Search for the cell housing the specified text and yield its (x, y) center coordinate. 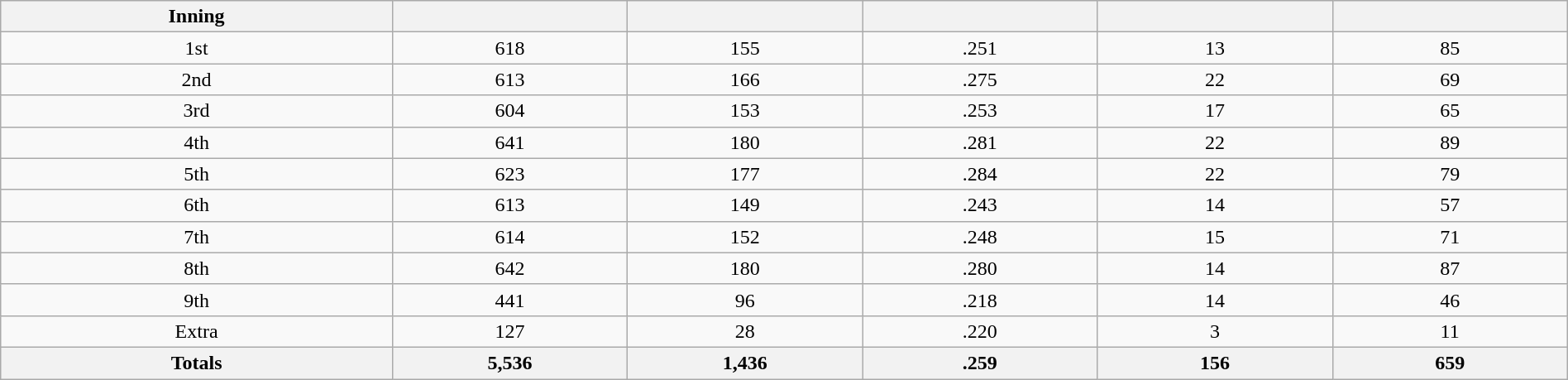
5,536 (509, 363)
13 (1215, 48)
96 (745, 300)
1st (197, 48)
85 (1450, 48)
441 (509, 300)
87 (1450, 268)
618 (509, 48)
659 (1450, 363)
89 (1450, 142)
3 (1215, 331)
.259 (980, 363)
156 (1215, 363)
1,436 (745, 363)
.248 (980, 237)
149 (745, 205)
614 (509, 237)
604 (509, 111)
79 (1450, 174)
6th (197, 205)
.280 (980, 268)
17 (1215, 111)
Totals (197, 363)
2nd (197, 79)
.253 (980, 111)
.218 (980, 300)
65 (1450, 111)
69 (1450, 79)
153 (745, 111)
Inning (197, 17)
15 (1215, 237)
7th (197, 237)
9th (197, 300)
152 (745, 237)
.220 (980, 331)
3rd (197, 111)
11 (1450, 331)
4th (197, 142)
Extra (197, 331)
155 (745, 48)
641 (509, 142)
.284 (980, 174)
71 (1450, 237)
57 (1450, 205)
166 (745, 79)
5th (197, 174)
28 (745, 331)
642 (509, 268)
.251 (980, 48)
127 (509, 331)
.281 (980, 142)
.275 (980, 79)
177 (745, 174)
.243 (980, 205)
623 (509, 174)
46 (1450, 300)
8th (197, 268)
